Identify which cell holds the provided text, then report its (X, Y) central coordinate. 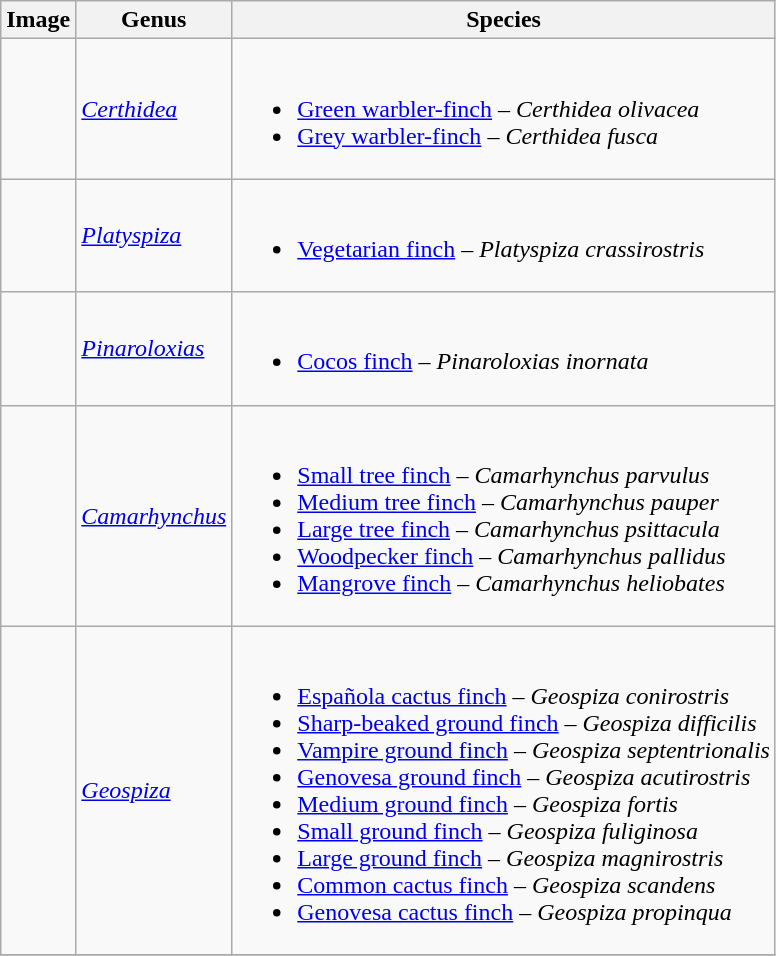
Platyspiza (154, 236)
Green warbler-finch – Certhidea olivaceaGrey warbler-finch – Certhidea fusca (504, 109)
Vegetarian finch – Platyspiza crassirostris (504, 236)
Image (38, 20)
Genus (154, 20)
Pinaroloxias (154, 348)
Certhidea (154, 109)
Camarhynchus (154, 516)
Geospiza (154, 790)
Cocos finch – Pinaroloxias inornata (504, 348)
Species (504, 20)
